Scan for the cell matching the given text and deliver its [X, Y] coordinate at center. 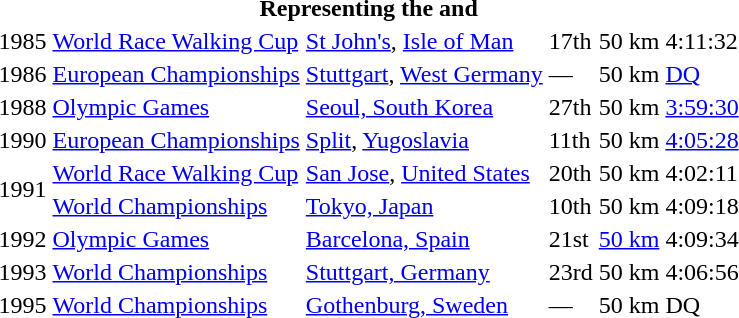
St John's, Isle of Man [424, 41]
10th [570, 206]
23rd [570, 272]
20th [570, 173]
21st [570, 239]
Stuttgart, West Germany [424, 74]
Seoul, South Korea [424, 107]
Split, Yugoslavia [424, 140]
Stuttgart, Germany [424, 272]
San Jose, United States [424, 173]
Tokyo, Japan [424, 206]
— [570, 74]
11th [570, 140]
27th [570, 107]
Barcelona, Spain [424, 239]
17th [570, 41]
